Pinpoint the cell where the given text exists, returning its [x, y] midpoint coordinate. 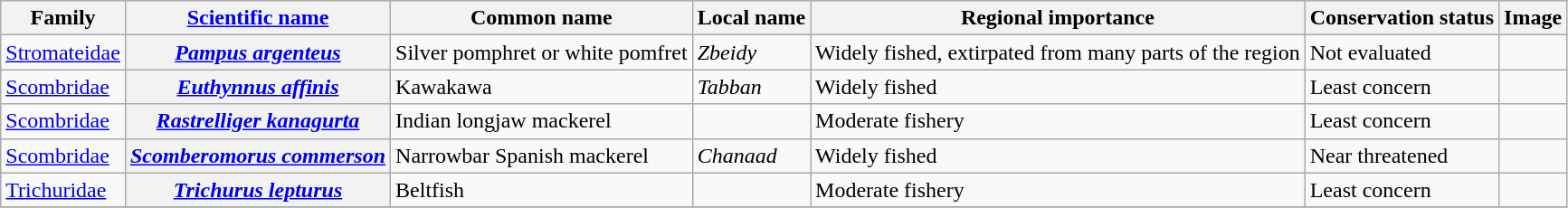
Euthynnus affinis [257, 87]
Scomberomorus commerson [257, 156]
Regional importance [1059, 18]
Stromateidae [63, 52]
Scientific name [257, 18]
Trichuridae [63, 190]
Family [63, 18]
Rastrelliger kanagurta [257, 121]
Local name [751, 18]
Conservation status [1402, 18]
Image [1533, 18]
Indian longjaw mackerel [542, 121]
Tabban [751, 87]
Silver pomphret or white pomfret [542, 52]
Kawakawa [542, 87]
Zbeidy [751, 52]
Near threatened [1402, 156]
Widely fished, extirpated from many parts of the region [1059, 52]
Beltfish [542, 190]
Chanaad [751, 156]
Narrowbar Spanish mackerel [542, 156]
Common name [542, 18]
Not evaluated [1402, 52]
Trichurus lepturus [257, 190]
Pampus argenteus [257, 52]
